For the text-containing cell, return its midpoint in (x, y) coordinate format. 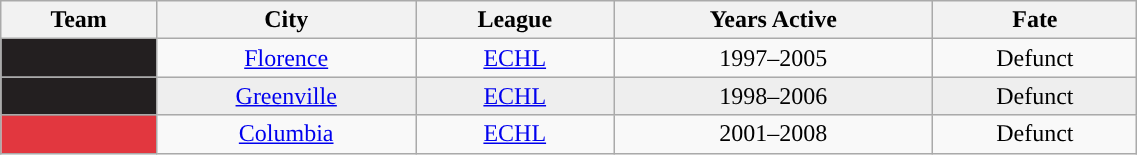
Team (79, 20)
Columbia (286, 134)
1997–2005 (774, 58)
1998–2006 (774, 96)
League (515, 20)
Florence (286, 58)
Fate (1035, 20)
2001–2008 (774, 134)
City (286, 20)
Greenville (286, 96)
Years Active (774, 20)
